Search for the cell housing the specified text and yield its (x, y) center coordinate. 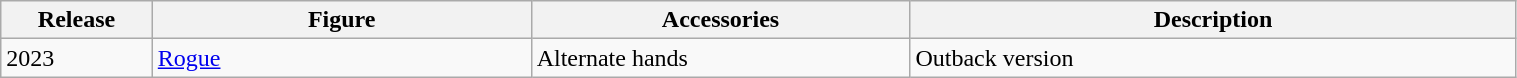
2023 (77, 58)
Accessories (720, 20)
Alternate hands (720, 58)
Figure (342, 20)
Release (77, 20)
Rogue (342, 58)
Outback version (1213, 58)
Description (1213, 20)
